Detect which cell encompasses the target text, then output its [x, y] center coordinate. 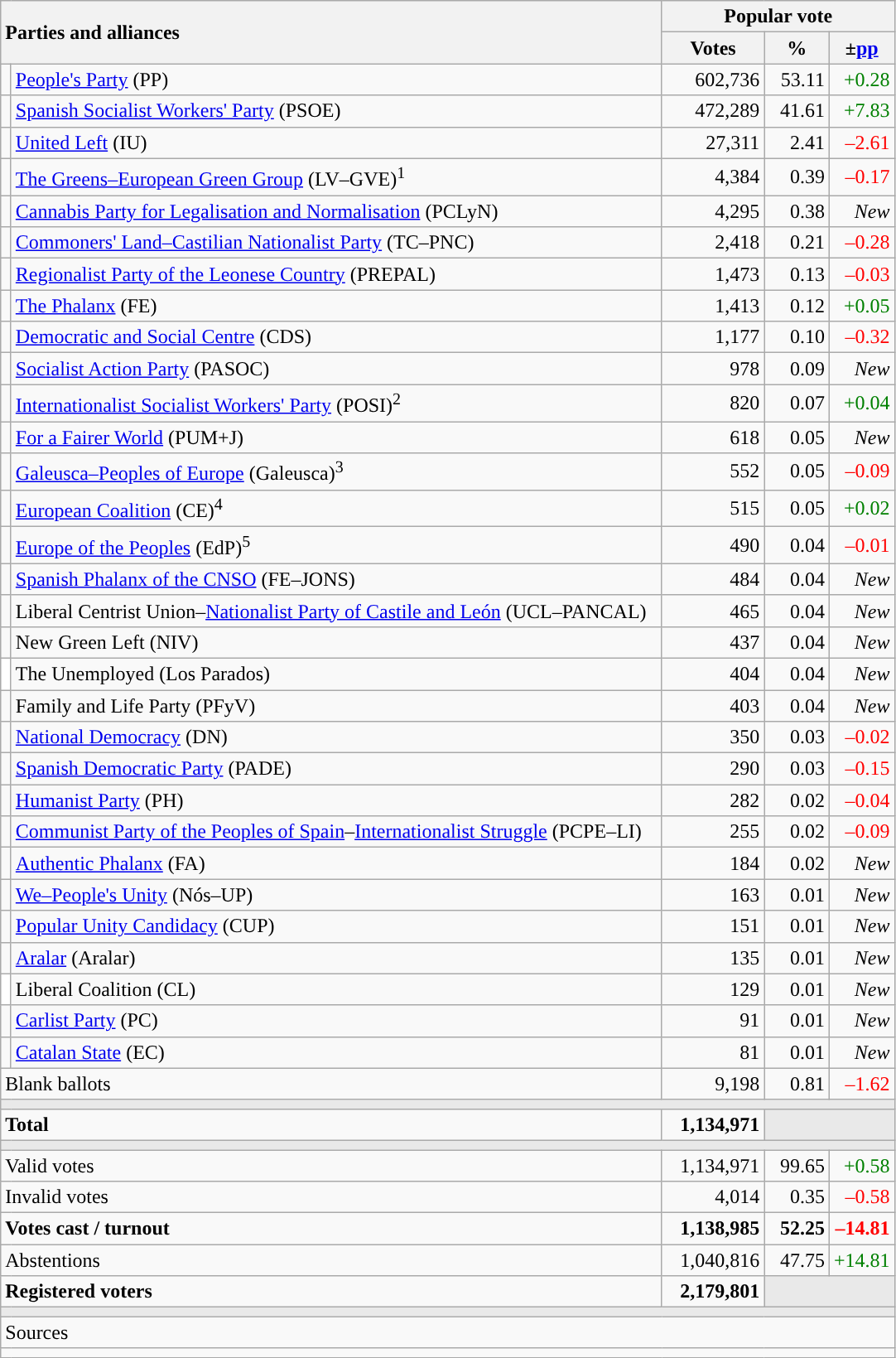
978 [713, 369]
United Left (IU) [336, 143]
618 [713, 437]
+0.58 [861, 1166]
National Democracy (DN) [336, 737]
Communist Party of the Peoples of Spain–Internationalist Struggle (PCPE–LI) [336, 832]
The Unemployed (Los Parados) [336, 674]
Galeusca–Peoples of Europe (Galeusca)3 [336, 472]
New Green Left (NIV) [336, 642]
+0.02 [861, 509]
0.39 [797, 177]
–14.81 [861, 1229]
+0.05 [861, 306]
47.75 [797, 1260]
53.11 [797, 80]
1,473 [713, 274]
Democratic and Social Centre (CDS) [336, 337]
Abstentions [331, 1260]
81 [713, 1052]
–0.01 [861, 545]
Regionalist Party of the Leonese Country (PREPAL) [336, 274]
+0.04 [861, 403]
Blank ballots [331, 1084]
Parties and alliances [331, 32]
European Coalition (CE)4 [336, 509]
2,179,801 [713, 1292]
602,736 [713, 80]
Valid votes [331, 1166]
Commoners' Land–Castilian Nationalist Party (TC–PNC) [336, 243]
Spanish Democratic Party (PADE) [336, 769]
The Greens–European Green Group (LV–GVE)1 [336, 177]
±pp [861, 48]
515 [713, 509]
129 [713, 989]
Popular Unity Candidacy (CUP) [336, 926]
1,138,985 [713, 1229]
0.81 [797, 1084]
490 [713, 545]
135 [713, 958]
1,413 [713, 306]
0.21 [797, 243]
Invalid votes [331, 1197]
472,289 [713, 111]
0.10 [797, 337]
404 [713, 674]
+7.83 [861, 111]
Cannabis Party for Legalisation and Normalisation (PCLyN) [336, 211]
Spanish Phalanx of the CNSO (FE–JONS) [336, 579]
484 [713, 579]
–0.04 [861, 800]
403 [713, 706]
282 [713, 800]
Total [331, 1124]
0.09 [797, 369]
We–People's Unity (Nós–UP) [336, 895]
Family and Life Party (PFyV) [336, 706]
Aralar (Aralar) [336, 958]
437 [713, 642]
Humanist Party (PH) [336, 800]
0.07 [797, 403]
Popular vote [778, 17]
–0.28 [861, 243]
Authentic Phalanx (FA) [336, 863]
+0.28 [861, 80]
Spanish Socialist Workers' Party (PSOE) [336, 111]
350 [713, 737]
2,418 [713, 243]
552 [713, 472]
465 [713, 611]
255 [713, 832]
–2.61 [861, 143]
–0.03 [861, 274]
–0.17 [861, 177]
91 [713, 1021]
1,177 [713, 337]
Votes [713, 48]
Registered voters [331, 1292]
Liberal Coalition (CL) [336, 989]
0.35 [797, 1197]
Carlist Party (PC) [336, 1021]
52.25 [797, 1229]
820 [713, 403]
People's Party (PP) [336, 80]
151 [713, 926]
+14.81 [861, 1260]
% [797, 48]
4,014 [713, 1197]
Socialist Action Party (PASOC) [336, 369]
2.41 [797, 143]
0.38 [797, 211]
The Phalanx (FE) [336, 306]
4,384 [713, 177]
Catalan State (EC) [336, 1052]
163 [713, 895]
27,311 [713, 143]
Votes cast / turnout [331, 1229]
184 [713, 863]
0.12 [797, 306]
Liberal Centrist Union–Nationalist Party of Castile and León (UCL–PANCAL) [336, 611]
Europe of the Peoples (EdP)5 [336, 545]
Sources [447, 1332]
–0.15 [861, 769]
9,198 [713, 1084]
1,040,816 [713, 1260]
For a Fairer World (PUM+J) [336, 437]
0.13 [797, 274]
4,295 [713, 211]
–0.58 [861, 1197]
–0.02 [861, 737]
99.65 [797, 1166]
–1.62 [861, 1084]
–0.32 [861, 337]
41.61 [797, 111]
290 [713, 769]
Internationalist Socialist Workers' Party (POSI)2 [336, 403]
